Scan for the cell matching the given text and deliver its (X, Y) coordinate at center. 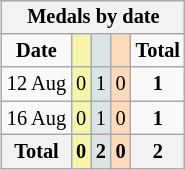
Medals by date (94, 17)
16 Aug (36, 118)
12 Aug (36, 84)
Date (36, 51)
